Find where the given text appears and provide that cell's center as [x, y] coordinate. 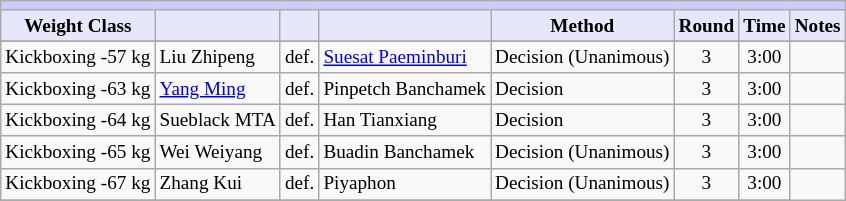
Piyaphon [405, 184]
Pinpetch Banchamek [405, 89]
Time [764, 26]
Notes [818, 26]
Sueblack MTA [218, 121]
Round [706, 26]
Kickboxing -67 kg [78, 184]
Han Tianxiang [405, 121]
Method [582, 26]
Buadin Banchamek [405, 152]
Kickboxing -57 kg [78, 57]
Zhang Kui [218, 184]
Kickboxing -63 kg [78, 89]
Kickboxing -65 kg [78, 152]
Liu Zhipeng [218, 57]
Kickboxing -64 kg [78, 121]
Wei Weiyang [218, 152]
Yang Ming [218, 89]
Suesat Paeminburi [405, 57]
Weight Class [78, 26]
